Detect which cell encompasses the target text, then output its (x, y) center coordinate. 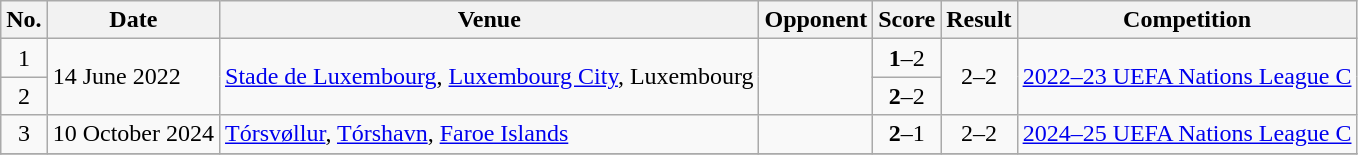
Tórsvøllur, Tórshavn, Faroe Islands (490, 134)
2024–25 UEFA Nations League C (1187, 134)
Competition (1187, 20)
14 June 2022 (133, 77)
10 October 2024 (133, 134)
1–2 (907, 58)
No. (24, 20)
Score (907, 20)
Date (133, 20)
1 (24, 58)
Venue (490, 20)
2022–23 UEFA Nations League C (1187, 77)
Result (979, 20)
3 (24, 134)
Stade de Luxembourg, Luxembourg City, Luxembourg (490, 77)
2–1 (907, 134)
Opponent (816, 20)
2 (24, 96)
